Scan for the cell matching the given text and deliver its [x, y] coordinate at center. 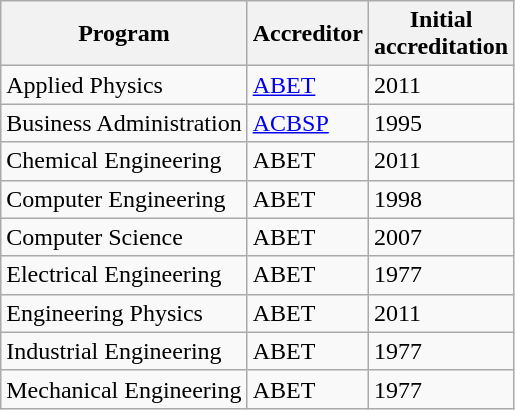
1995 [440, 123]
Mechanical Engineering [124, 389]
Program [124, 34]
2007 [440, 237]
Electrical Engineering [124, 275]
Computer Engineering [124, 199]
Engineering Physics [124, 313]
Applied Physics [124, 85]
Business Administration [124, 123]
Industrial Engineering [124, 351]
Accreditor [308, 34]
1998 [440, 199]
Chemical Engineering [124, 161]
Initialaccreditation [440, 34]
Computer Science [124, 237]
ACBSP [308, 123]
